Output the [x, y] coordinate of the center of the cell containing the given text.  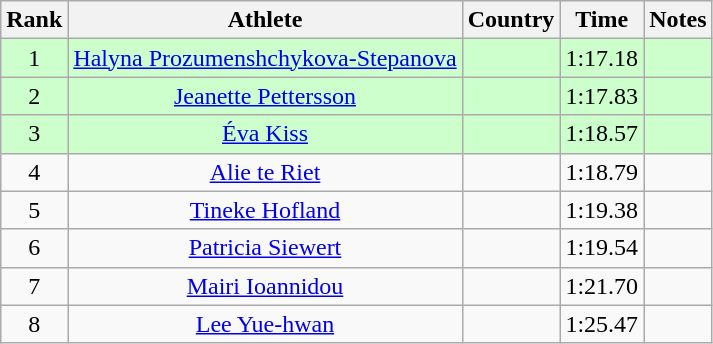
4 [34, 172]
Country [511, 20]
Jeanette Pettersson [265, 96]
1 [34, 58]
6 [34, 248]
5 [34, 210]
8 [34, 324]
2 [34, 96]
Mairi Ioannidou [265, 286]
Time [602, 20]
Alie te Riet [265, 172]
Éva Kiss [265, 134]
1:18.57 [602, 134]
Halyna Prozumenshchykova-Stepanova [265, 58]
1:18.79 [602, 172]
Tineke Hofland [265, 210]
1:19.38 [602, 210]
1:19.54 [602, 248]
1:17.18 [602, 58]
Lee Yue-hwan [265, 324]
Notes [678, 20]
Rank [34, 20]
3 [34, 134]
Patricia Siewert [265, 248]
Athlete [265, 20]
1:25.47 [602, 324]
7 [34, 286]
1:17.83 [602, 96]
1:21.70 [602, 286]
